Return [x, y] of the center of cell containing provided text 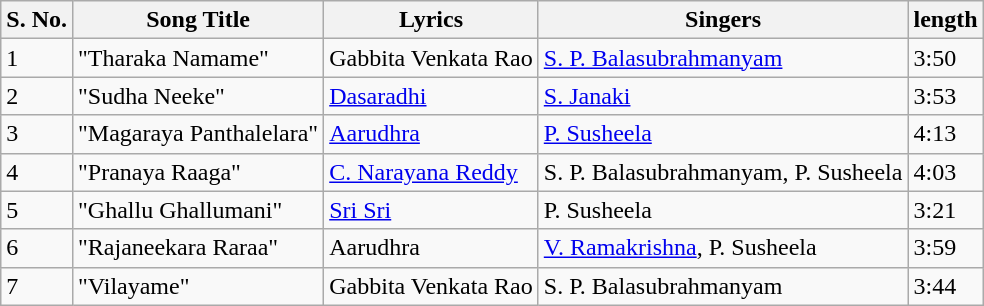
7 [37, 286]
3:59 [946, 248]
3 [37, 134]
4:03 [946, 172]
S. P. Balasubrahmanyam, P. Susheela [723, 172]
Lyrics [432, 20]
6 [37, 248]
"Vilayame" [198, 286]
"Pranaya Raaga" [198, 172]
"Magaraya Panthalelara" [198, 134]
C. Narayana Reddy [432, 172]
3:44 [946, 286]
4:13 [946, 134]
3:21 [946, 210]
"Rajaneekara Raraa" [198, 248]
Sri Sri [432, 210]
S. No. [37, 20]
S. Janaki [723, 96]
5 [37, 210]
Song Title [198, 20]
"Tharaka Namame" [198, 58]
2 [37, 96]
Singers [723, 20]
1 [37, 58]
3:53 [946, 96]
V. Ramakrishna, P. Susheela [723, 248]
length [946, 20]
3:50 [946, 58]
4 [37, 172]
"Sudha Neeke" [198, 96]
"Ghallu Ghallumani" [198, 210]
Dasaradhi [432, 96]
